For the text-containing cell, return its midpoint in (X, Y) coordinate format. 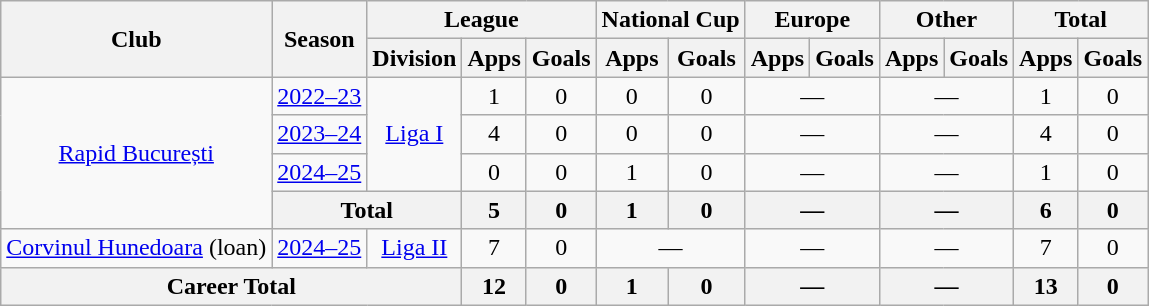
Other (946, 20)
2023–24 (320, 134)
National Cup (670, 20)
Season (320, 39)
League (482, 20)
Liga I (414, 134)
2022–23 (320, 96)
Europe (812, 20)
13 (1046, 286)
Career Total (232, 286)
Club (136, 39)
12 (494, 286)
6 (1046, 210)
Liga II (414, 248)
Rapid București (136, 153)
5 (494, 210)
Corvinul Hunedoara (loan) (136, 248)
Division (414, 58)
